Provide the [x, y] coordinate of the cell's center where the given text is located.  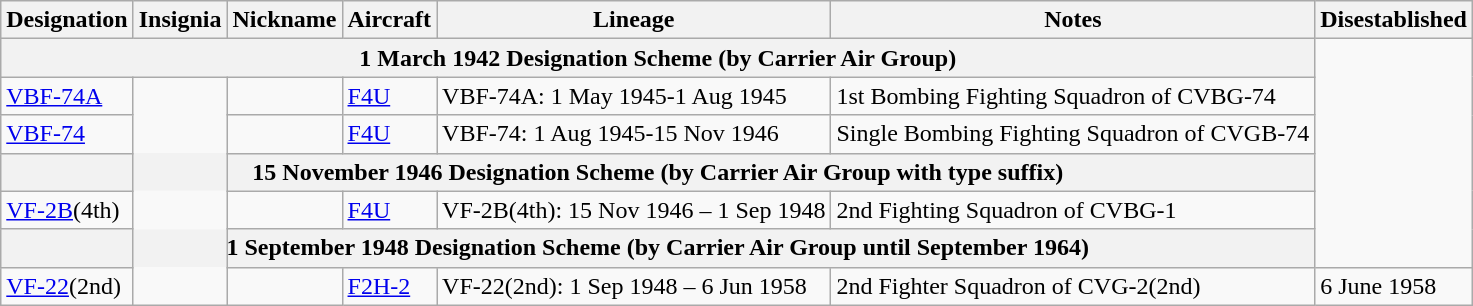
VF-22(2nd): 1 Sep 1948 – 6 Jun 1958 [634, 286]
2nd Fighting Squadron of CVBG-1 [1073, 210]
F2H-2 [390, 286]
Disestablished [1394, 20]
VBF-74: 1 Aug 1945-15 Nov 1946 [634, 134]
Designation [67, 20]
1st Bombing Fighting Squadron of CVBG-74 [1073, 96]
Insignia [180, 20]
1 September 1948 Designation Scheme (by Carrier Air Group until September 1964) [658, 248]
Single Bombing Fighting Squadron of CVGB-74 [1073, 134]
Nickname [284, 20]
15 November 1946 Designation Scheme (by Carrier Air Group with type suffix) [658, 172]
VBF-74A [67, 96]
VF-2B(4th): 15 Nov 1946 – 1 Sep 1948 [634, 210]
1 March 1942 Designation Scheme (by Carrier Air Group) [658, 58]
2nd Fighter Squadron of CVG-2(2nd) [1073, 286]
Notes [1073, 20]
VF-22(2nd) [67, 286]
VF-2B(4th) [67, 210]
VBF-74A: 1 May 1945-1 Aug 1945 [634, 96]
VBF-74 [67, 134]
6 June 1958 [1394, 286]
Lineage [634, 20]
Aircraft [390, 20]
